Provide the (x, y) coordinate of the cell's center where the given text is located.  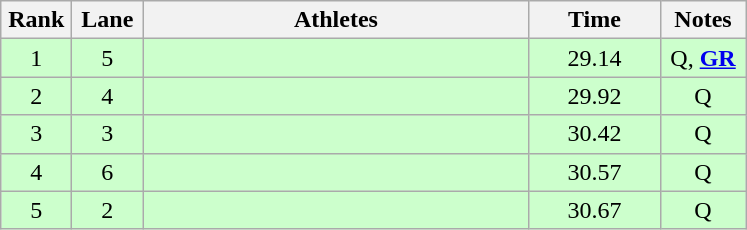
Rank (36, 20)
Athletes (336, 20)
29.14 (594, 58)
29.92 (594, 96)
30.57 (594, 172)
Q, GR (703, 58)
Lane (108, 20)
Time (594, 20)
30.42 (594, 134)
Notes (703, 20)
30.67 (594, 210)
6 (108, 172)
1 (36, 58)
